Identify which cell holds the provided text, then report its (X, Y) central coordinate. 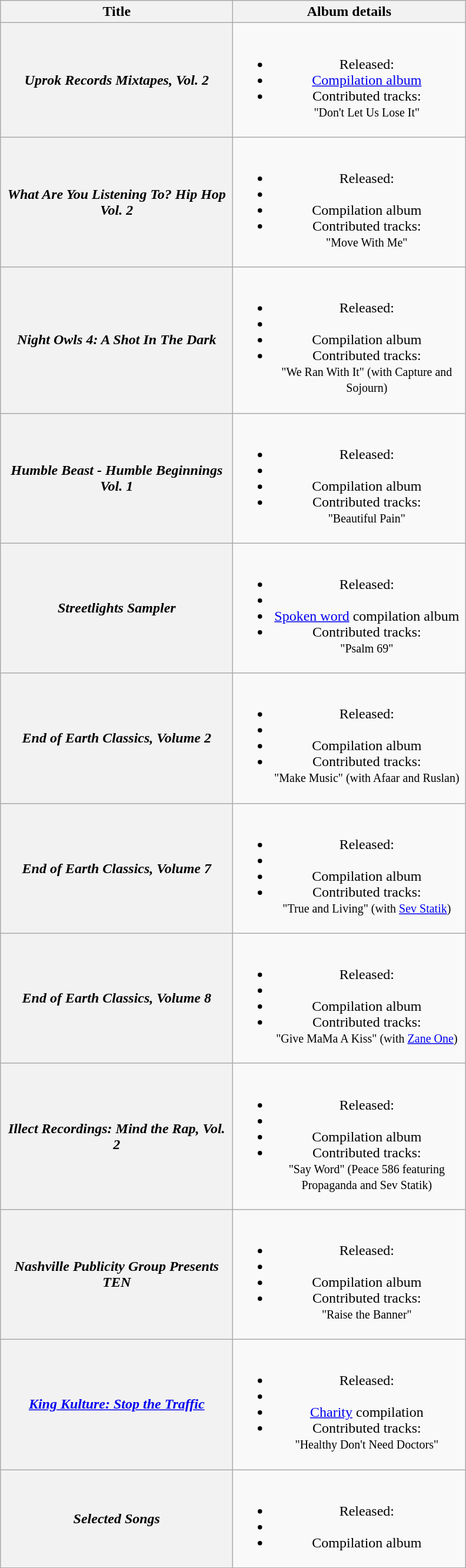
Released: Compilation albumContributed tracks:"Move With Me" (349, 202)
Released: Compilation album (349, 1519)
Title (116, 12)
End of Earth Classics, Volume 2 (116, 738)
Released: Compilation albumContributed tracks:"Say Word" (Peace 586 featuring Propaganda and Sev Statik) (349, 1136)
Streetlights Sampler (116, 608)
Released: Compilation albumContributed tracks:"Don't Let Us Lose It" (349, 80)
Illect Recordings: Mind the Rap, Vol. 2 (116, 1136)
Released: Compilation albumContributed tracks:"Raise the Banner" (349, 1274)
King Kulture: Stop the Traffic (116, 1404)
Humble Beast - Humble Beginnings Vol. 1 (116, 478)
End of Earth Classics, Volume 8 (116, 998)
Released: Spoken word compilation albumContributed tracks:"Psalm 69" (349, 608)
Released: Compilation albumContributed tracks:"Make Music" (with Afaar and Ruslan) (349, 738)
End of Earth Classics, Volume 7 (116, 868)
Album details (349, 12)
Released: Charity compilationContributed tracks:"Healthy Don't Need Doctors" (349, 1404)
Released: Compilation albumContributed tracks:"We Ran With It" (with Capture and Sojourn) (349, 340)
Released: Compilation albumContributed tracks:"Beautiful Pain" (349, 478)
Released: Compilation albumContributed tracks:"True and Living" (with Sev Statik) (349, 868)
What Are You Listening To? Hip Hop Vol. 2 (116, 202)
Selected Songs (116, 1519)
Night Owls 4: A Shot In The Dark (116, 340)
Nashville Publicity Group Presents TEN (116, 1274)
Released: Compilation albumContributed tracks:"Give MaMa A Kiss" (with Zane One) (349, 998)
Uprok Records Mixtapes, Vol. 2 (116, 80)
